Search for the cell housing the specified text and yield its (x, y) center coordinate. 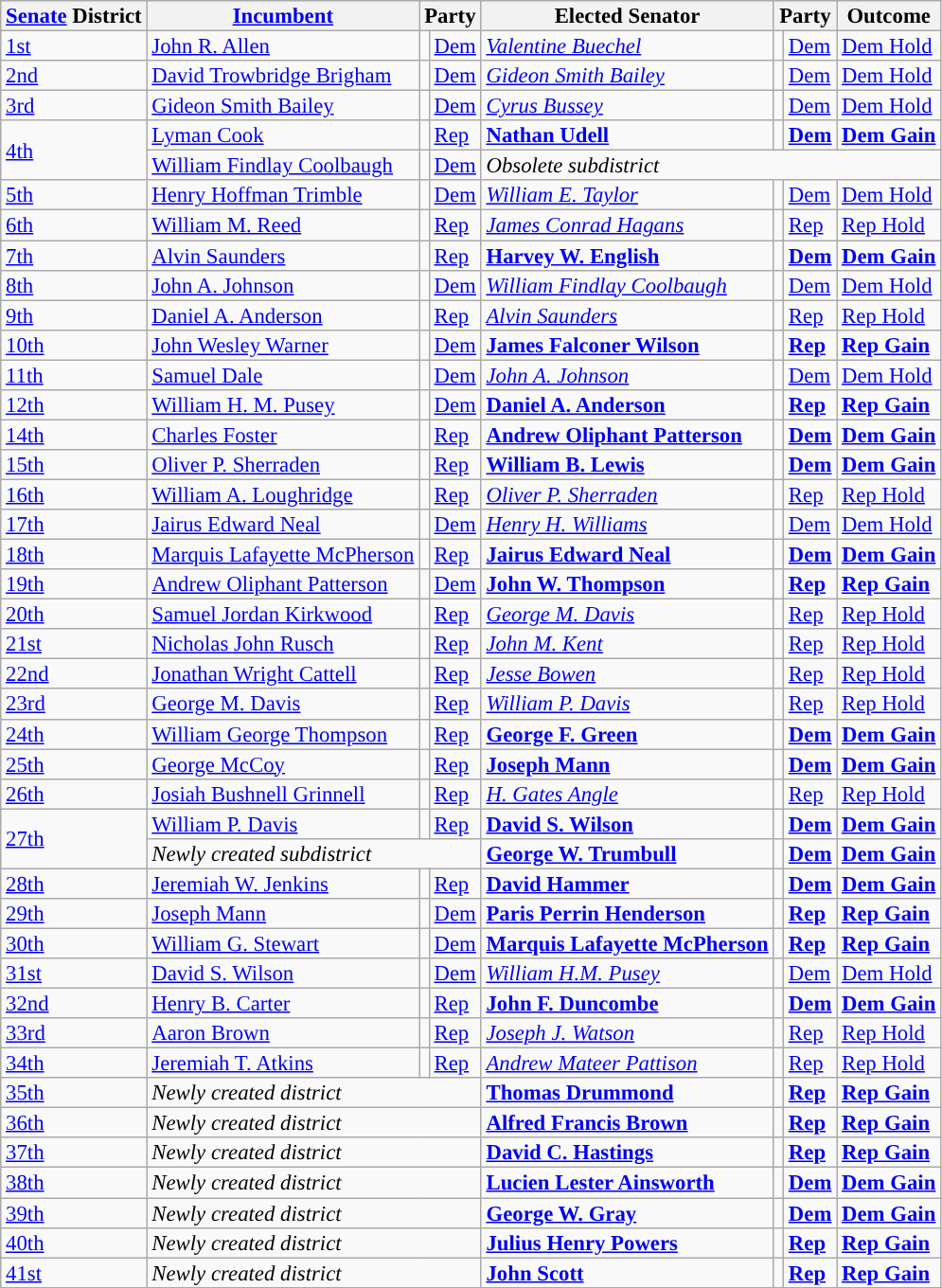
Lucien Lester Ainsworth (627, 1183)
1st (74, 46)
Jesse Bowen (627, 674)
18th (74, 555)
George W. Gray (627, 1213)
Aaron Brown (283, 1033)
Elected Senator (627, 16)
20th (74, 615)
3rd (74, 106)
Paris Perrin Henderson (627, 914)
35th (74, 1093)
Newly created subdistrict (314, 854)
30th (74, 943)
William B. Lewis (627, 465)
Outcome (889, 16)
James Falconer Wilson (627, 345)
22nd (74, 674)
Joseph J. Watson (627, 1033)
Nathan Udell (627, 135)
26th (74, 794)
William E. Taylor (627, 195)
36th (74, 1123)
28th (74, 884)
John Wesley Warner (283, 345)
11th (74, 375)
24th (74, 734)
George W. Trumbull (627, 854)
33rd (74, 1033)
23rd (74, 705)
34th (74, 1064)
Obsolete subdistrict (711, 166)
Harvey W. English (627, 256)
15th (74, 465)
Josiah Bushnell Grinnell (283, 794)
31st (74, 974)
William H. M. Pusey (283, 405)
Nicholas John Rusch (283, 644)
14th (74, 435)
Incumbent (283, 16)
Jeremiah T. Atkins (283, 1064)
Andrew Mateer Pattison (627, 1064)
David C. Hastings (627, 1154)
10th (74, 345)
William M. Reed (283, 225)
Henry B. Carter (283, 1004)
5th (74, 195)
9th (74, 315)
37th (74, 1154)
John W. Thompson (627, 584)
29th (74, 914)
Jeremiah W. Jenkins (283, 884)
39th (74, 1213)
Charles Foster (283, 435)
32nd (74, 1004)
Senate District (74, 16)
38th (74, 1183)
Thomas Drummond (627, 1093)
William George Thompson (283, 734)
William G. Stewart (283, 943)
H. Gates Angle (627, 794)
Julius Henry Powers (627, 1243)
James Conrad Hagans (627, 225)
Valentine Buechel (627, 46)
George McCoy (283, 764)
Lyman Cook (283, 135)
George F. Green (627, 734)
21st (74, 644)
16th (74, 494)
Jonathan Wright Cattell (283, 674)
6th (74, 225)
Henry Hoffman Trimble (283, 195)
8th (74, 285)
Alfred Francis Brown (627, 1123)
John M. Kent (627, 644)
7th (74, 256)
17th (74, 525)
12th (74, 405)
25th (74, 764)
27th (74, 839)
Samuel Dale (283, 375)
David Trowbridge Brigham (283, 76)
John Scott (627, 1273)
2nd (74, 76)
Samuel Jordan Kirkwood (283, 615)
William H.M. Pusey (627, 974)
David Hammer (627, 884)
Henry H. Williams (627, 525)
4th (74, 150)
John R. Allen (283, 46)
41st (74, 1273)
19th (74, 584)
40th (74, 1243)
William A. Loughridge (283, 494)
Cyrus Bussey (627, 106)
John F. Duncombe (627, 1004)
